Locate the cell with the specified text and output its [X, Y] center coordinate. 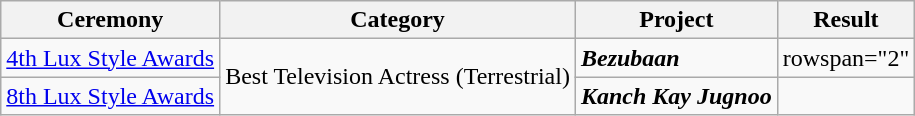
rowspan="2" [846, 58]
Result [846, 20]
8th Lux Style Awards [110, 96]
4th Lux Style Awards [110, 58]
Bezubaan [676, 58]
Ceremony [110, 20]
Best Television Actress (Terrestrial) [398, 77]
Category [398, 20]
Project [676, 20]
Kanch Kay Jugnoo [676, 96]
